Return [X, Y] of the center of cell containing provided text 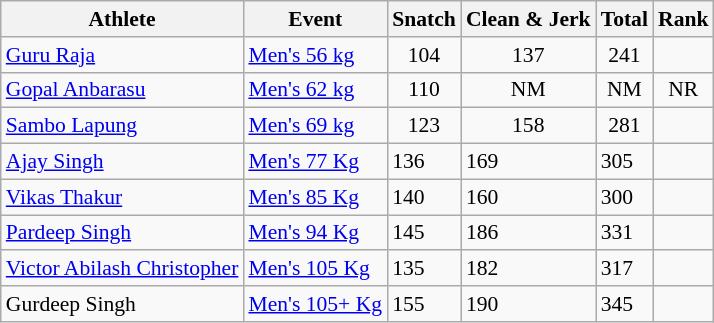
Guru Raja [122, 55]
Total [624, 19]
Men's 77 Kg [315, 162]
160 [528, 197]
Men's 62 kg [315, 90]
158 [528, 126]
281 [624, 126]
Men's 94 Kg [315, 233]
135 [424, 269]
Victor Abilash Christopher [122, 269]
Pardeep Singh [122, 233]
Clean & Jerk [528, 19]
305 [624, 162]
169 [528, 162]
Athlete [122, 19]
Men's 69 kg [315, 126]
331 [624, 233]
186 [528, 233]
Snatch [424, 19]
241 [624, 55]
Rank [684, 19]
136 [424, 162]
104 [424, 55]
Men's 105+ Kg [315, 304]
Ajay Singh [122, 162]
155 [424, 304]
Event [315, 19]
Men's 105 Kg [315, 269]
Men's 85 Kg [315, 197]
300 [624, 197]
Men's 56 kg [315, 55]
110 [424, 90]
317 [624, 269]
140 [424, 197]
123 [424, 126]
137 [528, 55]
NR [684, 90]
345 [624, 304]
182 [528, 269]
145 [424, 233]
190 [528, 304]
Gopal Anbarasu [122, 90]
Vikas Thakur [122, 197]
Gurdeep Singh [122, 304]
Sambo Lapung [122, 126]
